Locate the cell with the specified text and output its [x, y] center coordinate. 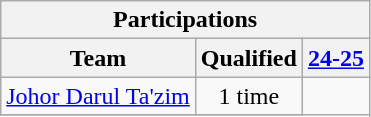
24-25 [336, 58]
Team [98, 58]
Qualified [248, 58]
Participations [186, 20]
Johor Darul Ta'zim [98, 96]
1 time [248, 96]
